Identify which cell holds the provided text, then report its (X, Y) central coordinate. 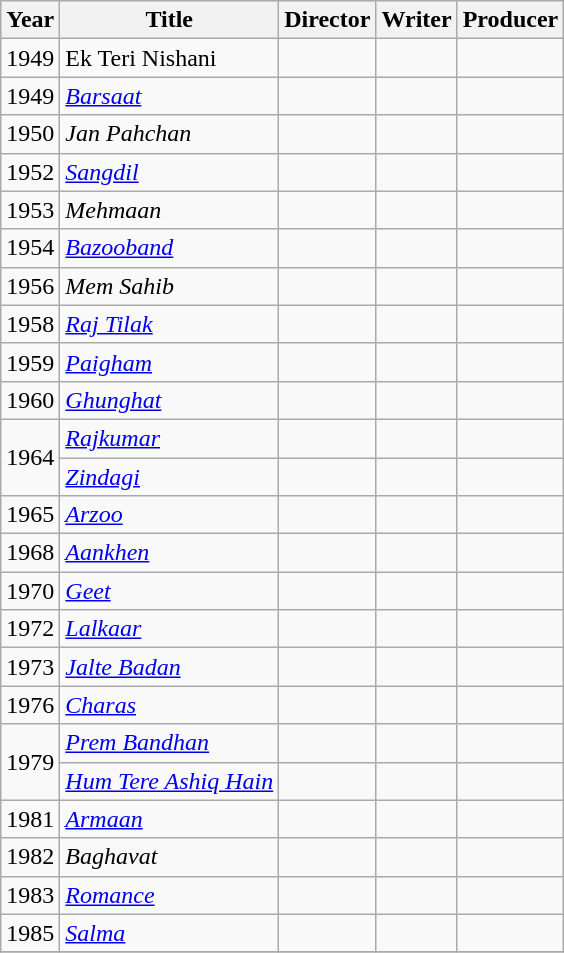
Arzoo (170, 515)
1981 (30, 819)
Jalte Badan (170, 667)
1968 (30, 553)
1960 (30, 400)
Rajkumar (170, 438)
Hum Tere Ashiq Hain (170, 781)
Barsaat (170, 96)
1950 (30, 134)
Paigham (170, 362)
1970 (30, 591)
Director (328, 20)
1965 (30, 515)
Jan Pahchan (170, 134)
Geet (170, 591)
Sangdil (170, 172)
Aankhen (170, 553)
Baghavat (170, 857)
1982 (30, 857)
1964 (30, 457)
Zindagi (170, 477)
Ghunghat (170, 400)
Charas (170, 705)
1959 (30, 362)
1976 (30, 705)
1983 (30, 895)
1973 (30, 667)
1953 (30, 210)
Mem Sahib (170, 286)
Ek Teri Nishani (170, 58)
1956 (30, 286)
Year (30, 20)
Armaan (170, 819)
Title (170, 20)
1958 (30, 324)
1954 (30, 248)
Bazooband (170, 248)
Producer (510, 20)
Romance (170, 895)
1972 (30, 629)
Mehmaan (170, 210)
Raj Tilak (170, 324)
Writer (416, 20)
1985 (30, 933)
1952 (30, 172)
Lalkaar (170, 629)
1979 (30, 762)
Salma (170, 933)
Prem Bandhan (170, 743)
